For the text-containing cell, return its midpoint in (X, Y) coordinate format. 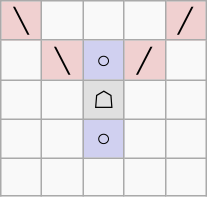
☖ (104, 100)
